Return [X, Y] of the center of cell containing provided text 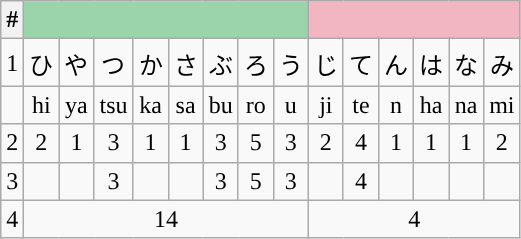
# [12, 20]
na [466, 105]
さ [186, 62]
て [360, 62]
ha [432, 105]
mi [502, 105]
み [502, 62]
bu [220, 105]
te [360, 105]
ji [326, 105]
tsu [114, 105]
n [396, 105]
u [290, 105]
な [466, 62]
sa [186, 105]
は [432, 62]
か [150, 62]
ん [396, 62]
う [290, 62]
つ [114, 62]
14 [166, 219]
ro [256, 105]
ろ [256, 62]
ka [150, 105]
ぶ [220, 62]
hi [42, 105]
ひ [42, 62]
や [76, 62]
ya [76, 105]
じ [326, 62]
